Search for the cell housing the specified text and yield its (x, y) center coordinate. 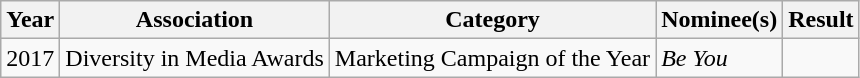
Association (194, 20)
Marketing Campaign of the Year (492, 58)
Result (821, 20)
2017 (30, 58)
Category (492, 20)
Be You (720, 58)
Diversity in Media Awards (194, 58)
Year (30, 20)
Nominee(s) (720, 20)
